Provide the [x, y] coordinate of the cell's center where the given text is located.  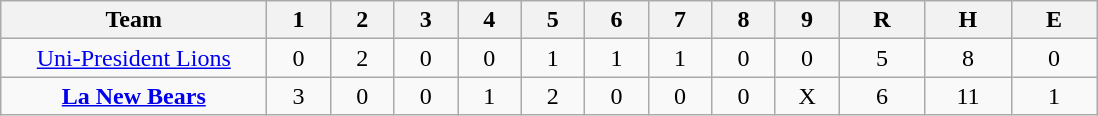
7 [680, 20]
4 [490, 20]
E [1054, 20]
La New Bears [134, 96]
H [968, 20]
Uni-President Lions [134, 58]
11 [968, 96]
R [882, 20]
9 [807, 20]
Team [134, 20]
X [807, 96]
